Locate the cell with the specified text and output its [X, Y] center coordinate. 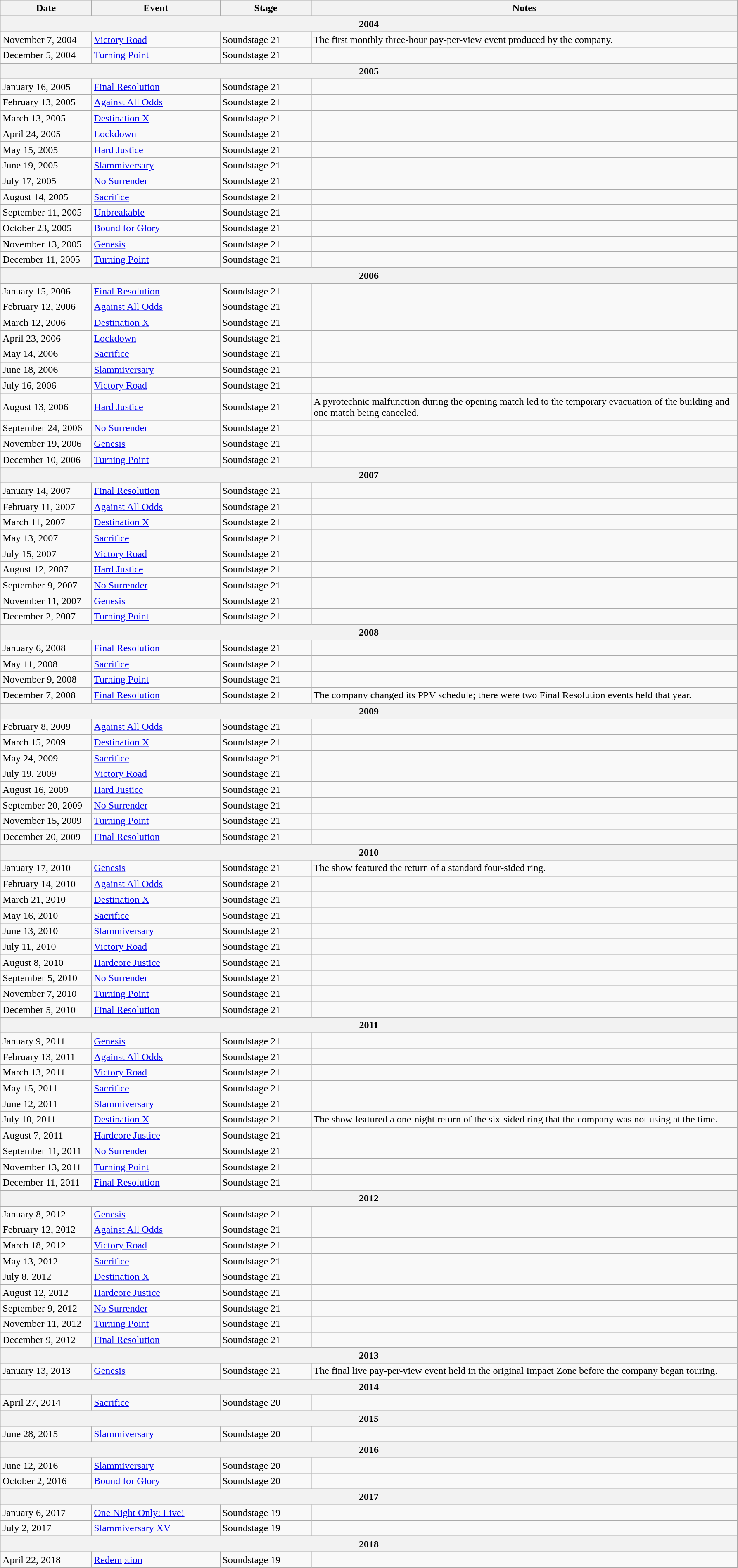
August 12, 2012 [46, 1293]
November 11, 2007 [46, 601]
December 9, 2012 [46, 1340]
July 15, 2007 [46, 554]
January 16, 2005 [46, 87]
December 2, 2007 [46, 617]
January 6, 2017 [46, 1513]
September 9, 2007 [46, 585]
Slammiversary XV [156, 1528]
January 17, 2010 [46, 868]
September 5, 2010 [46, 978]
2016 [369, 1449]
December 5, 2010 [46, 1010]
2011 [369, 1025]
February 13, 2005 [46, 102]
August 8, 2010 [46, 963]
2013 [369, 1355]
One Night Only: Live! [156, 1513]
February 12, 2012 [46, 1230]
September 11, 2005 [46, 213]
November 11, 2012 [46, 1324]
July 2, 2017 [46, 1528]
December 11, 2011 [46, 1182]
February 12, 2006 [46, 307]
March 13, 2005 [46, 118]
April 24, 2005 [46, 134]
Event [156, 8]
2015 [369, 1418]
2014 [369, 1387]
2010 [369, 852]
February 13, 2011 [46, 1057]
November 13, 2011 [46, 1167]
January 15, 2006 [46, 291]
August 16, 2009 [46, 790]
November 15, 2009 [46, 821]
March 21, 2010 [46, 899]
June 13, 2010 [46, 931]
July 10, 2011 [46, 1120]
November 7, 2004 [46, 40]
June 12, 2016 [46, 1466]
January 8, 2012 [46, 1214]
March 11, 2007 [46, 522]
June 18, 2006 [46, 370]
July 17, 2005 [46, 181]
Unbreakable [156, 213]
July 16, 2006 [46, 385]
Redemption [156, 1560]
The show featured the return of a standard four-sided ring. [524, 868]
February 14, 2010 [46, 884]
March 15, 2009 [46, 742]
April 27, 2014 [46, 1402]
May 24, 2009 [46, 758]
Stage [266, 8]
2018 [369, 1544]
September 11, 2011 [46, 1151]
September 9, 2012 [46, 1308]
The company changed its PPV schedule; there were two Final Resolution events held that year. [524, 695]
November 7, 2010 [46, 994]
January 14, 2007 [46, 491]
December 10, 2006 [46, 460]
March 12, 2006 [46, 323]
October 2, 2016 [46, 1481]
August 12, 2007 [46, 569]
June 28, 2015 [46, 1434]
2008 [369, 632]
A pyrotechnic malfunction during the opening match led to the temporary evacuation of the building and one match being canceled. [524, 406]
December 5, 2004 [46, 55]
May 11, 2008 [46, 664]
December 7, 2008 [46, 695]
September 24, 2006 [46, 428]
February 8, 2009 [46, 727]
2012 [369, 1198]
May 15, 2011 [46, 1088]
2007 [369, 475]
May 13, 2012 [46, 1261]
April 23, 2006 [46, 338]
July 8, 2012 [46, 1277]
Notes [524, 8]
July 11, 2010 [46, 946]
August 13, 2006 [46, 406]
2005 [369, 71]
May 15, 2005 [46, 149]
2006 [369, 275]
June 19, 2005 [46, 165]
December 11, 2005 [46, 260]
May 16, 2010 [46, 915]
2004 [369, 24]
Date [46, 8]
November 9, 2008 [46, 679]
October 23, 2005 [46, 228]
March 13, 2011 [46, 1072]
May 13, 2007 [46, 538]
September 20, 2009 [46, 805]
May 14, 2006 [46, 354]
July 19, 2009 [46, 774]
June 12, 2011 [46, 1104]
April 22, 2018 [46, 1560]
March 18, 2012 [46, 1245]
January 6, 2008 [46, 648]
August 14, 2005 [46, 197]
January 13, 2013 [46, 1371]
The final live pay-per-view event held in the original Impact Zone before the company began touring. [524, 1371]
January 9, 2011 [46, 1041]
November 13, 2005 [46, 244]
2017 [369, 1497]
The first monthly three-hour pay-per-view event produced by the company. [524, 40]
The show featured a one-night return of the six-sided ring that the company was not using at the time. [524, 1120]
August 7, 2011 [46, 1135]
February 11, 2007 [46, 507]
December 20, 2009 [46, 837]
2009 [369, 711]
November 19, 2006 [46, 444]
